Search for the cell housing the specified text and yield its (X, Y) center coordinate. 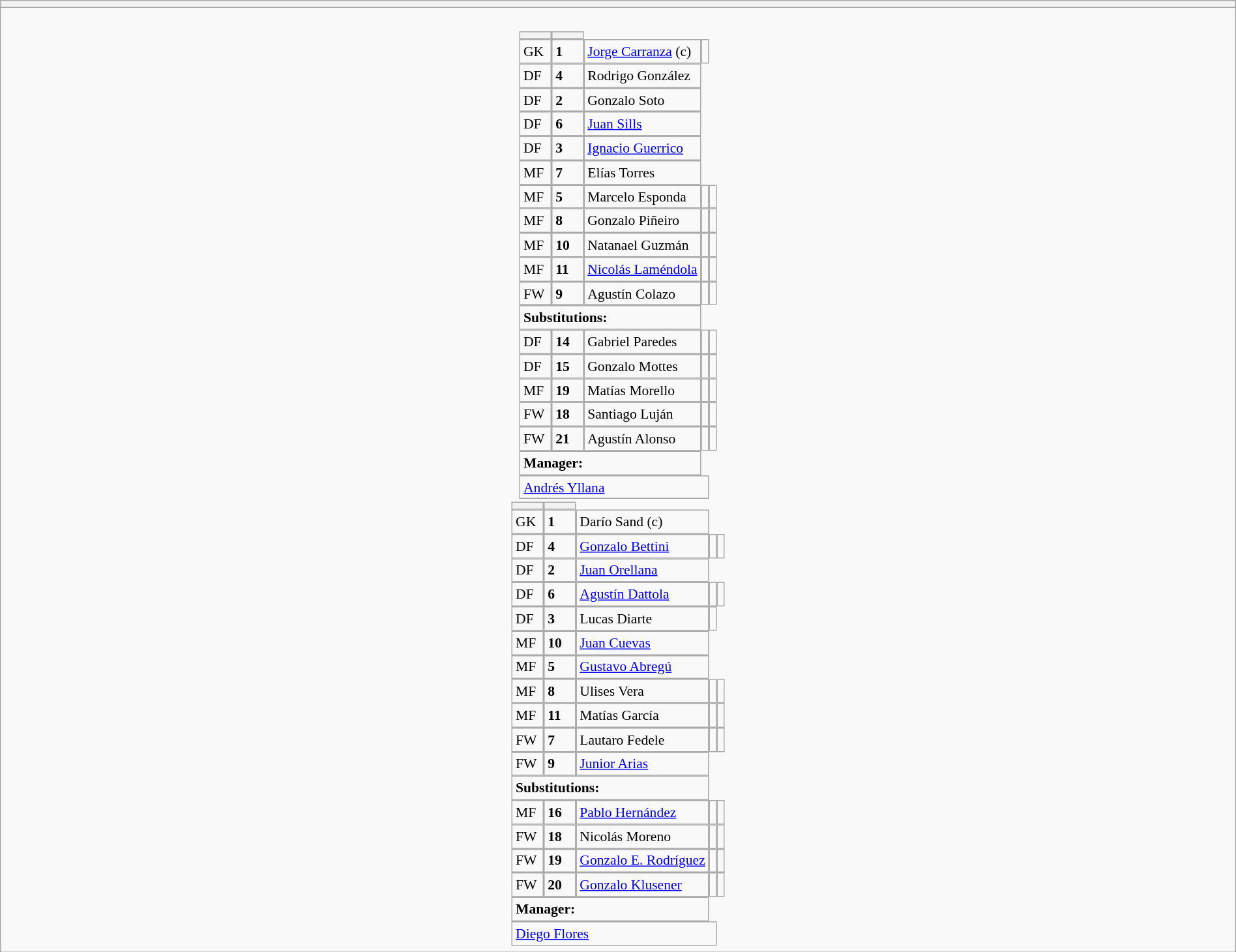
Juan Orellana (642, 570)
Ulises Vera (642, 691)
Matías Morello (642, 390)
Junior Arias (642, 764)
Rodrigo González (642, 76)
Juan Cuevas (642, 643)
Gonzalo E. Rodríguez (642, 861)
Matías García (642, 716)
Gonzalo Piñeiro (642, 220)
Natanael Guzmán (642, 245)
16 (559, 812)
Darío Sand (c) (642, 522)
Gabriel Paredes (642, 342)
20 (559, 884)
Gonzalo Bettini (642, 546)
21 (567, 438)
Santiago Luján (642, 415)
Gonzalo Soto (642, 100)
Marcelo Esponda (642, 197)
Agustín Colazo (642, 293)
Nicolás Laméndola (642, 269)
Juan Sills (642, 124)
Jorge Carranza (c) (642, 51)
Pablo Hernández (642, 812)
Lucas Diarte (642, 618)
Ignacio Guerrico (642, 149)
Gustavo Abregú (642, 666)
Diego Flores (614, 934)
15 (567, 366)
Andrés Yllana (614, 488)
Gonzalo Mottes (642, 366)
Gonzalo Klusener (642, 884)
Elías Torres (642, 172)
Agustín Alonso (642, 438)
Agustín Dattola (642, 595)
Lautaro Fedele (642, 739)
Nicolás Moreno (642, 836)
14 (567, 342)
